Pinpoint the cell where the given text exists, returning its (X, Y) midpoint coordinate. 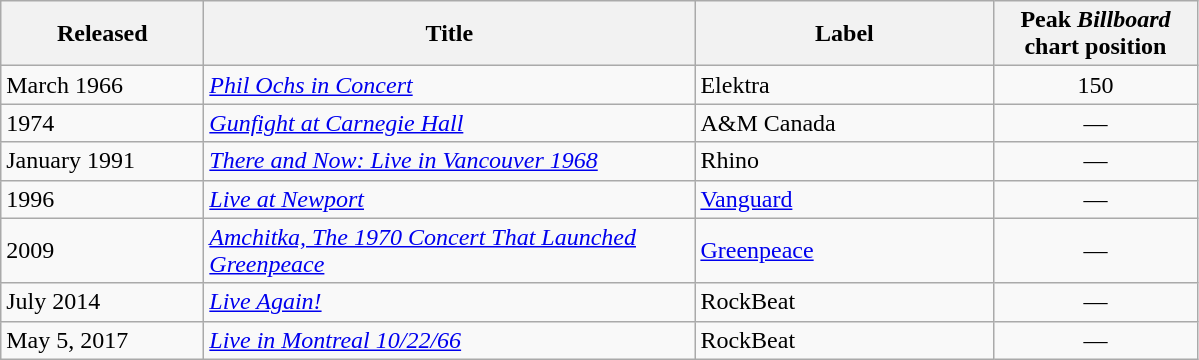
Title (450, 34)
2009 (102, 250)
Peak Billboardchart position (1096, 34)
Phil Ochs in Concert (450, 85)
Rhino (844, 161)
Vanguard (844, 199)
January 1991 (102, 161)
Released (102, 34)
March 1966 (102, 85)
There and Now: Live in Vancouver 1968 (450, 161)
Elektra (844, 85)
A&M Canada (844, 123)
July 2014 (102, 302)
Amchitka, The 1970 Concert That Launched Greenpeace (450, 250)
Live at Newport (450, 199)
Label (844, 34)
Greenpeace (844, 250)
1974 (102, 123)
Gunfight at Carnegie Hall (450, 123)
150 (1096, 85)
Live Again! (450, 302)
1996 (102, 199)
May 5, 2017 (102, 340)
Live in Montreal 10/22/66 (450, 340)
